Output the (x, y) coordinate of the center of the cell containing the given text.  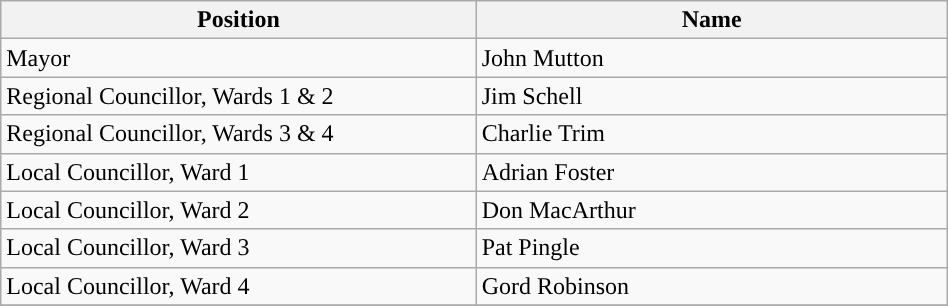
Name (712, 20)
John Mutton (712, 58)
Pat Pingle (712, 248)
Local Councillor, Ward 1 (238, 172)
Regional Councillor, Wards 1 & 2 (238, 96)
Regional Councillor, Wards 3 & 4 (238, 134)
Adrian Foster (712, 172)
Local Councillor, Ward 4 (238, 286)
Mayor (238, 58)
Don MacArthur (712, 210)
Gord Robinson (712, 286)
Local Councillor, Ward 3 (238, 248)
Charlie Trim (712, 134)
Jim Schell (712, 96)
Local Councillor, Ward 2 (238, 210)
Position (238, 20)
